Provide the (x, y) coordinate of the cell's center where the given text is located.  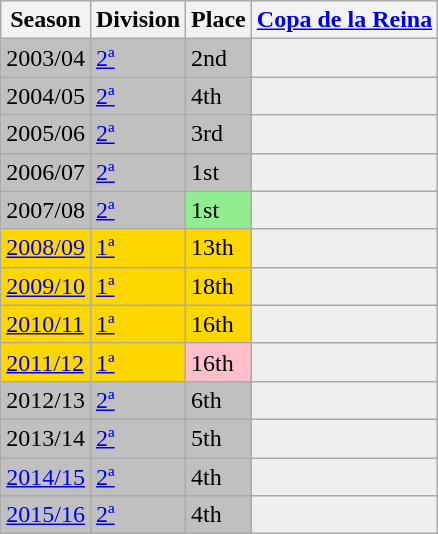
2014/15 (46, 477)
2006/07 (46, 172)
2005/06 (46, 134)
18th (219, 286)
Season (46, 20)
2010/11 (46, 324)
2013/14 (46, 438)
6th (219, 400)
13th (219, 248)
2007/08 (46, 210)
2011/12 (46, 362)
Division (138, 20)
2nd (219, 58)
2015/16 (46, 515)
2012/13 (46, 400)
3rd (219, 134)
5th (219, 438)
2008/09 (46, 248)
2003/04 (46, 58)
Place (219, 20)
2004/05 (46, 96)
Copa de la Reina (344, 20)
2009/10 (46, 286)
